Scan for the cell matching the given text and deliver its [X, Y] coordinate at center. 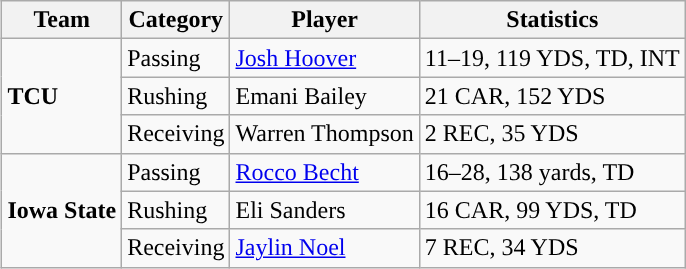
21 CAR, 152 YDS [552, 96]
16 CAR, 99 YDS, TD [552, 210]
Eli Sanders [324, 210]
Iowa State [62, 210]
7 REC, 34 YDS [552, 248]
Statistics [552, 20]
2 REC, 35 YDS [552, 134]
Emani Bailey [324, 96]
Player [324, 20]
Jaylin Noel [324, 248]
Warren Thompson [324, 134]
11–19, 119 YDS, TD, INT [552, 58]
16–28, 138 yards, TD [552, 172]
Team [62, 20]
Category [176, 20]
Rocco Becht [324, 172]
TCU [62, 96]
Josh Hoover [324, 58]
